Return the (X, Y) coordinate for the center point of the cell that contains the specified text.  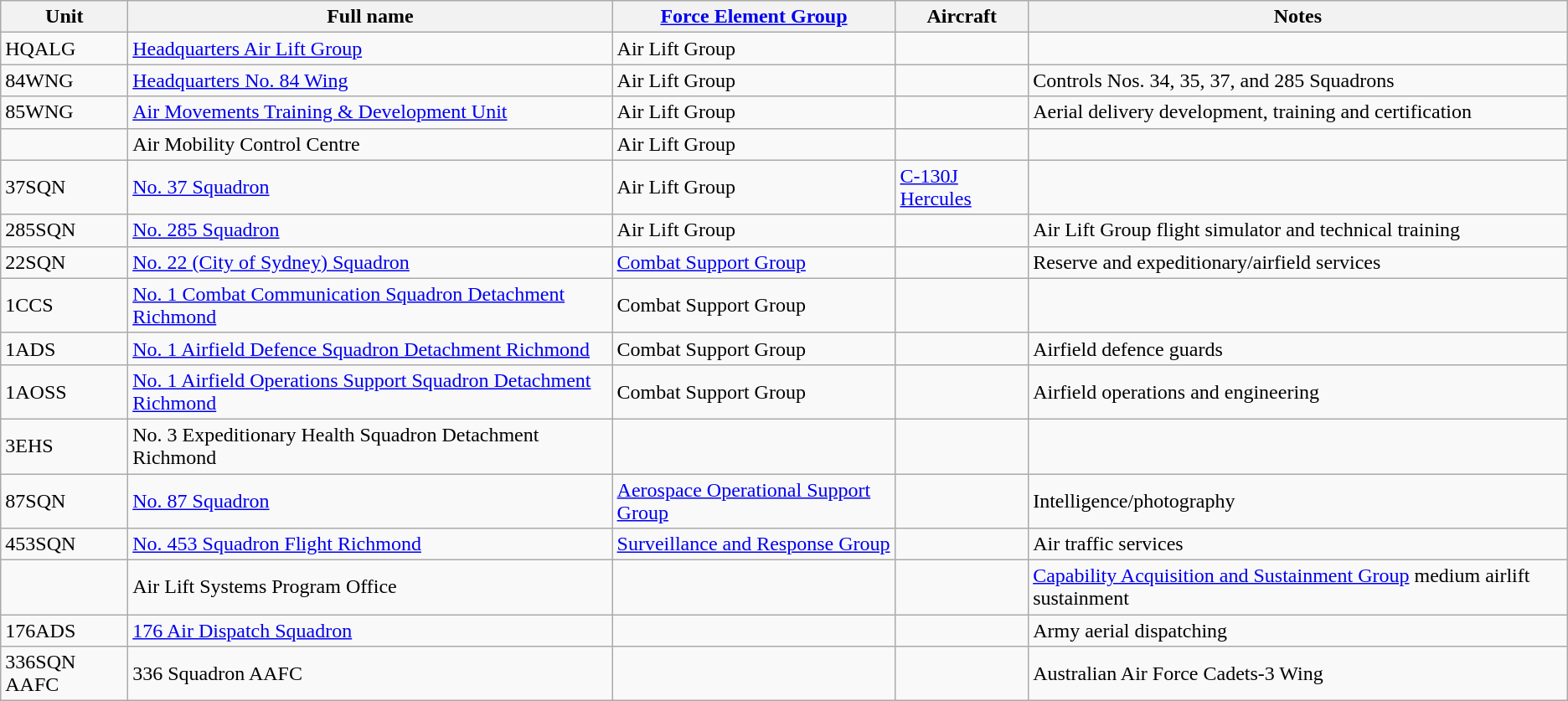
Surveillance and Response Group (754, 544)
84WNG (64, 80)
Air Lift Group flight simulator and technical training (1298, 230)
Air Mobility Control Centre (370, 144)
Headquarters Air Lift Group (370, 49)
HQALG (64, 49)
No. 37 Squadron (370, 188)
Air traffic services (1298, 544)
Force Element Group (754, 17)
336SQN AAFC (64, 673)
453SQN (64, 544)
No. 87 Squadron (370, 501)
No. 1 Airfield Defence Squadron Detachment Richmond (370, 348)
Aircraft (962, 17)
85WNG (64, 112)
Australian Air Force Cadets-3 Wing (1298, 673)
Intelligence/photography (1298, 501)
87SQN (64, 501)
Airfield defence guards (1298, 348)
Air Movements Training & Development Unit (370, 112)
Army aerial dispatching (1298, 631)
Reserve and expeditionary/airfield services (1298, 262)
Notes (1298, 17)
Capability Acquisition and Sustainment Group medium airlift sustainment (1298, 588)
Aerospace Operational Support Group (754, 501)
No. 22 (City of Sydney) Squadron (370, 262)
1CCS (64, 305)
Air Lift Systems Program Office (370, 588)
336 Squadron AAFC (370, 673)
22SQN (64, 262)
C-130J Hercules (962, 188)
1ADS (64, 348)
176 Air Dispatch Squadron (370, 631)
No. 1 Combat Communication Squadron Detachment Richmond (370, 305)
No. 285 Squadron (370, 230)
Unit (64, 17)
No. 3 Expeditionary Health Squadron Detachment Richmond (370, 446)
No. 453 Squadron Flight Richmond (370, 544)
285SQN (64, 230)
37SQN (64, 188)
No. 1 Airfield Operations Support Squadron Detachment Richmond (370, 392)
Airfield operations and engineering (1298, 392)
3EHS (64, 446)
Aerial delivery development, training and certification (1298, 112)
1AOSS (64, 392)
Controls Nos. 34, 35, 37, and 285 Squadrons (1298, 80)
176ADS (64, 631)
Headquarters No. 84 Wing (370, 80)
Full name (370, 17)
